Extract the [X, Y] coordinate from the center of the cell holding the provided text.  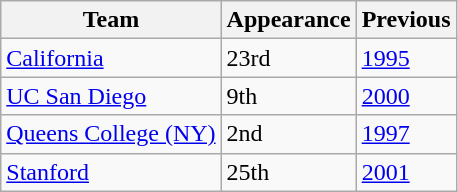
UC San Diego [111, 96]
1995 [406, 58]
25th [288, 172]
Appearance [288, 20]
Previous [406, 20]
2nd [288, 134]
2000 [406, 96]
Team [111, 20]
9th [288, 96]
1997 [406, 134]
2001 [406, 172]
Queens College (NY) [111, 134]
California [111, 58]
23rd [288, 58]
Stanford [111, 172]
